Detect which cell encompasses the target text, then output its [x, y] center coordinate. 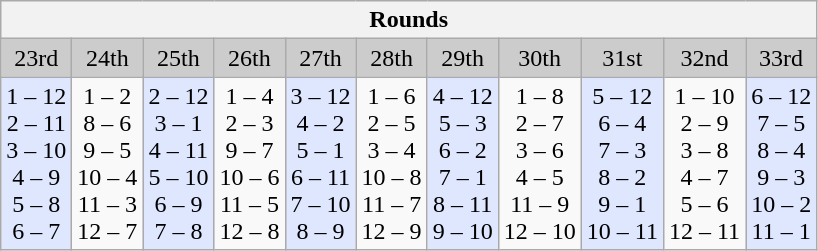
1 – 62 – 53 – 410 – 811 – 712 – 9 [392, 164]
1 – 82 – 73 – 64 – 511 – 912 – 10 [540, 164]
32nd [704, 58]
1 – 28 – 69 – 510 – 411 – 312 – 7 [108, 164]
24th [108, 58]
33rd [782, 58]
1 – 122 – 113 – 104 – 95 – 86 – 7 [36, 164]
1 – 102 – 93 – 84 – 75 – 612 – 11 [704, 164]
Rounds [409, 20]
30th [540, 58]
27th [320, 58]
31st [622, 58]
26th [250, 58]
29th [462, 58]
28th [392, 58]
6 – 127 – 58 – 49 – 310 – 211 – 1 [782, 164]
5 – 126 – 47 – 38 – 29 – 110 – 11 [622, 164]
3 – 124 – 25 – 16 – 117 – 108 – 9 [320, 164]
2 – 123 – 14 – 115 – 106 – 97 – 8 [178, 164]
25th [178, 58]
4 – 125 – 36 – 27 – 18 – 119 – 10 [462, 164]
1 – 42 – 39 – 710 – 611 – 512 – 8 [250, 164]
23rd [36, 58]
